Pinpoint the cell where the given text exists, returning its (x, y) midpoint coordinate. 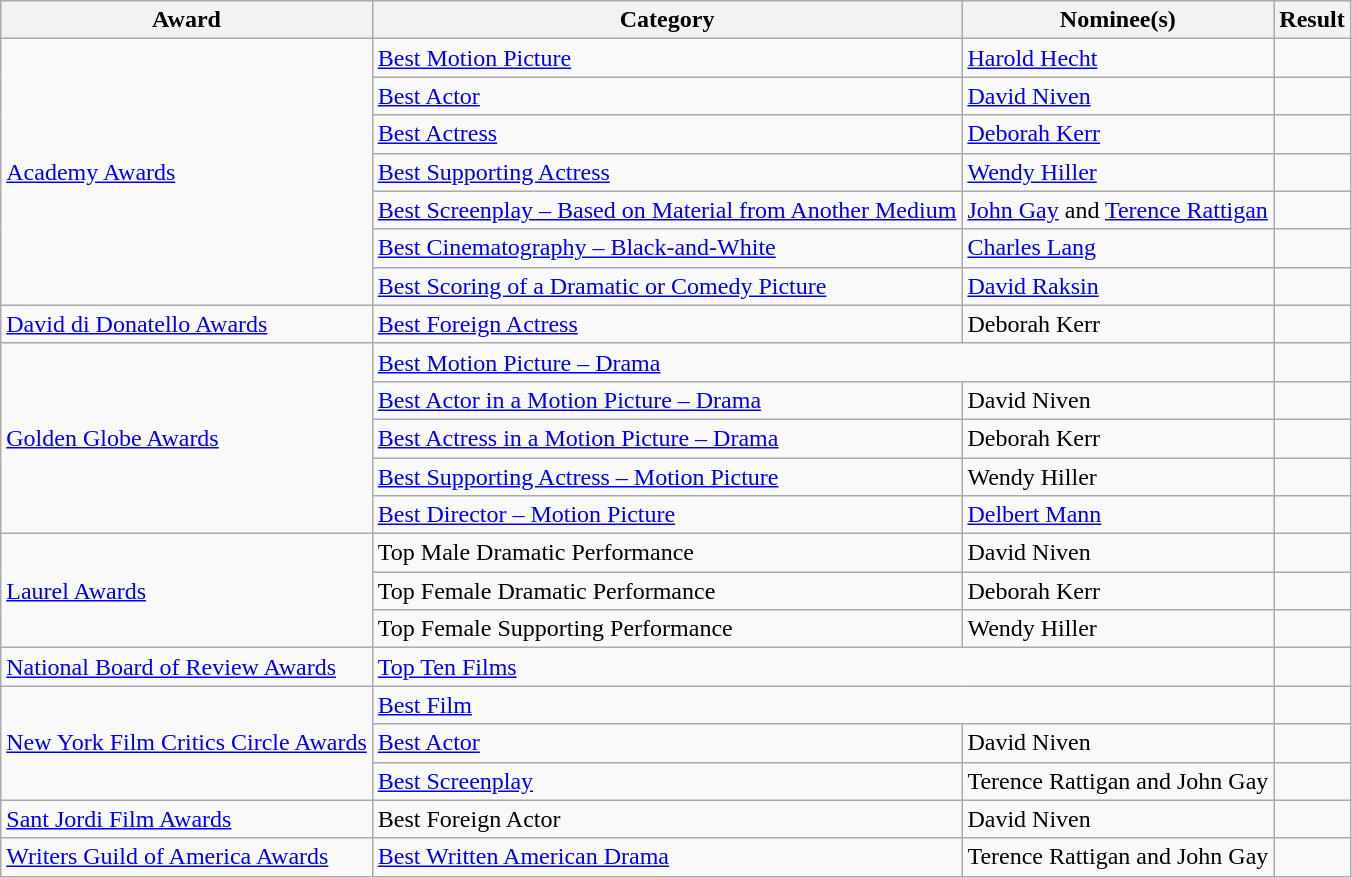
Writers Guild of America Awards (187, 857)
Best Actress (667, 134)
John Gay and Terence Rattigan (1118, 210)
Result (1312, 20)
Golden Globe Awards (187, 438)
Best Screenplay (667, 781)
Best Supporting Actress – Motion Picture (667, 477)
Laurel Awards (187, 591)
Best Actor in a Motion Picture – Drama (667, 400)
Best Director – Motion Picture (667, 515)
Best Foreign Actor (667, 819)
Best Foreign Actress (667, 324)
Best Written American Drama (667, 857)
Delbert Mann (1118, 515)
Top Ten Films (823, 667)
Best Motion Picture (667, 58)
Charles Lang (1118, 248)
Sant Jordi Film Awards (187, 819)
Category (667, 20)
Nominee(s) (1118, 20)
David Raksin (1118, 286)
National Board of Review Awards (187, 667)
Top Female Supporting Performance (667, 629)
Top Female Dramatic Performance (667, 591)
Award (187, 20)
David di Donatello Awards (187, 324)
Top Male Dramatic Performance (667, 553)
Academy Awards (187, 172)
Best Film (823, 705)
Best Actress in a Motion Picture – Drama (667, 438)
Best Screenplay – Based on Material from Another Medium (667, 210)
New York Film Critics Circle Awards (187, 743)
Best Scoring of a Dramatic or Comedy Picture (667, 286)
Best Cinematography – Black-and-White (667, 248)
Harold Hecht (1118, 58)
Best Motion Picture – Drama (823, 362)
Best Supporting Actress (667, 172)
